Extract the [X, Y] coordinate from the center of the cell holding the provided text.  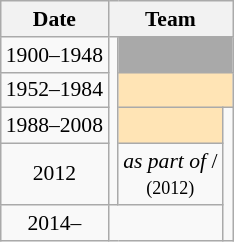
2014– [54, 223]
Team [170, 19]
1988–2008 [54, 126]
2012 [54, 174]
1900–1948 [54, 55]
as part of / (2012) [170, 174]
1952–1984 [54, 90]
Date [54, 19]
